Determine the [X, Y] coordinate at the center of the cell enclosing the given text.  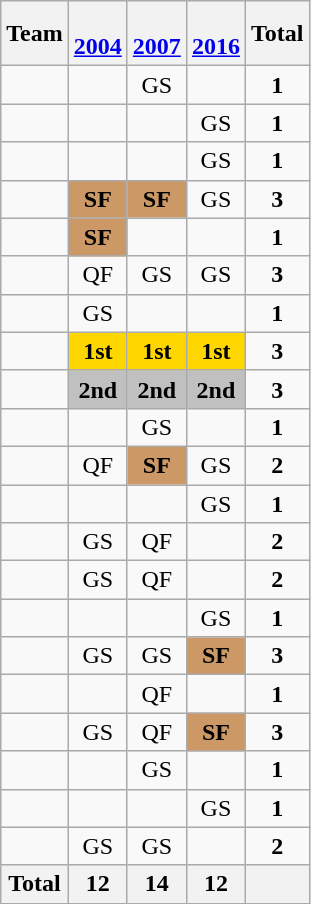
2007 [156, 34]
2016 [216, 34]
2004 [98, 34]
Team [35, 34]
14 [156, 884]
